From the cell containing the given text, extract its center point as (X, Y) coordinate. 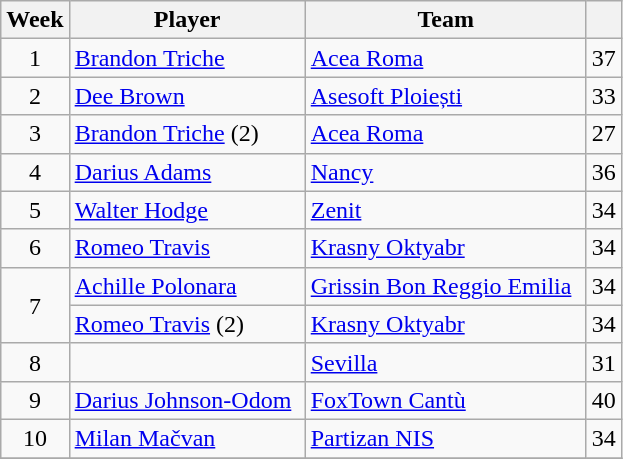
Sevilla (446, 362)
Dee Brown (187, 96)
Darius Johnson-Odom (187, 400)
Zenit (446, 210)
Romeo Travis (2) (187, 324)
36 (604, 172)
FoxTown Cantù (446, 400)
Grissin Bon Reggio Emilia (446, 286)
6 (35, 248)
Asesoft Ploiești (446, 96)
Brandon Triche (187, 58)
27 (604, 134)
4 (35, 172)
33 (604, 96)
Milan Mačvan (187, 438)
9 (35, 400)
Darius Adams (187, 172)
Nancy (446, 172)
8 (35, 362)
Player (187, 20)
7 (35, 305)
37 (604, 58)
Partizan NIS (446, 438)
Brandon Triche (2) (187, 134)
5 (35, 210)
Achille Polonara (187, 286)
40 (604, 400)
Team (446, 20)
10 (35, 438)
31 (604, 362)
Walter Hodge (187, 210)
3 (35, 134)
1 (35, 58)
2 (35, 96)
Week (35, 20)
Romeo Travis (187, 248)
